Find where the given text appears and provide that cell's center as (X, Y) coordinate. 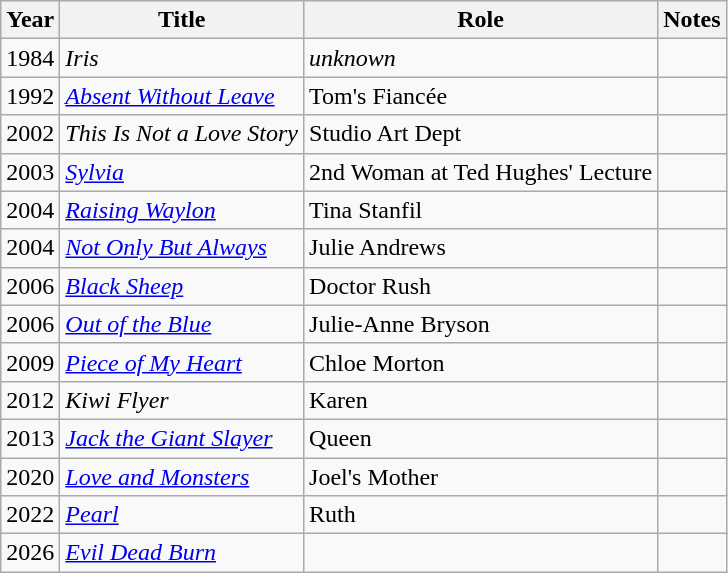
2013 (30, 438)
Evil Dead Burn (182, 553)
Notes (692, 20)
2009 (30, 362)
2012 (30, 400)
Julie-Anne Bryson (481, 324)
Doctor Rush (481, 286)
Kiwi Flyer (182, 400)
Iris (182, 58)
Pearl (182, 515)
Absent Without Leave (182, 96)
2002 (30, 134)
unknown (481, 58)
1984 (30, 58)
Jack the Giant Slayer (182, 438)
Karen (481, 400)
Out of the Blue (182, 324)
This Is Not a Love Story (182, 134)
Joel's Mother (481, 477)
Sylvia (182, 172)
Studio Art Dept (481, 134)
Role (481, 20)
2020 (30, 477)
Ruth (481, 515)
Year (30, 20)
Love and Monsters (182, 477)
Chloe Morton (481, 362)
2026 (30, 553)
Black Sheep (182, 286)
2nd Woman at Ted Hughes' Lecture (481, 172)
Julie Andrews (481, 248)
2022 (30, 515)
Raising Waylon (182, 210)
Not Only But Always (182, 248)
1992 (30, 96)
Piece of My Heart (182, 362)
Queen (481, 438)
Title (182, 20)
2003 (30, 172)
Tina Stanfil (481, 210)
Tom's Fiancée (481, 96)
